Pinpoint the cell where the given text exists, returning its [x, y] midpoint coordinate. 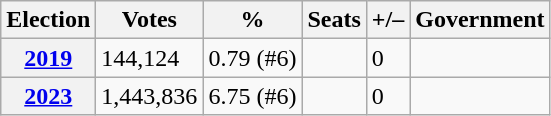
6.75 (#6) [252, 96]
0.79 (#6) [252, 58]
Election [48, 20]
Votes [150, 20]
1,443,836 [150, 96]
2019 [48, 58]
2023 [48, 96]
+/– [388, 20]
Seats [334, 20]
144,124 [150, 58]
% [252, 20]
Government [480, 20]
